Find where the given text appears and provide that cell's center as [X, Y] coordinate. 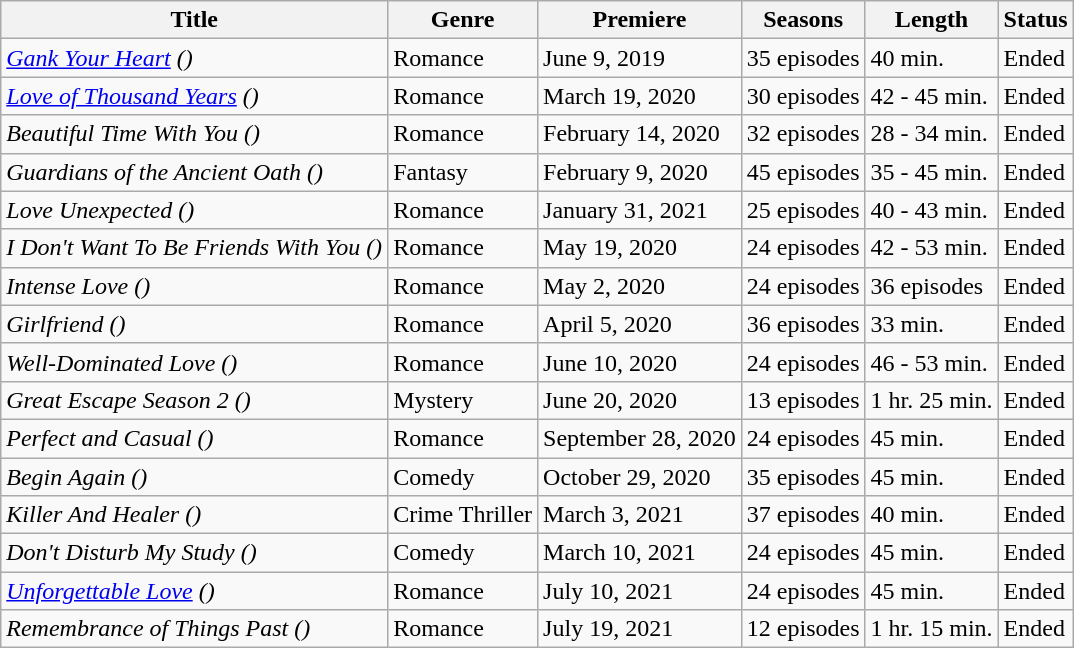
28 - 34 min. [932, 134]
30 episodes [803, 96]
Gank Your Heart () [194, 58]
March 19, 2020 [640, 96]
Status [1036, 20]
12 episodes [803, 629]
Perfect and Casual () [194, 438]
May 2, 2020 [640, 286]
Mystery [463, 400]
35 - 45 min. [932, 172]
September 28, 2020 [640, 438]
February 9, 2020 [640, 172]
July 19, 2021 [640, 629]
Killer And Healer () [194, 515]
Love of Thousand Years () [194, 96]
Title [194, 20]
Well-Dominated Love () [194, 362]
April 5, 2020 [640, 324]
42 - 53 min. [932, 248]
46 - 53 min. [932, 362]
Begin Again () [194, 477]
Don't Disturb My Study () [194, 553]
May 19, 2020 [640, 248]
Girlfriend () [194, 324]
July 10, 2021 [640, 591]
Love Unexpected () [194, 210]
June 20, 2020 [640, 400]
33 min. [932, 324]
Remembrance of Things Past () [194, 629]
Guardians of the Ancient Oath () [194, 172]
March 10, 2021 [640, 553]
13 episodes [803, 400]
Length [932, 20]
June 9, 2019 [640, 58]
Great Escape Season 2 () [194, 400]
42 - 45 min. [932, 96]
June 10, 2020 [640, 362]
Genre [463, 20]
Beautiful Time With You () [194, 134]
1 hr. 15 min. [932, 629]
Unforgettable Love () [194, 591]
March 3, 2021 [640, 515]
October 29, 2020 [640, 477]
25 episodes [803, 210]
Crime Thriller [463, 515]
January 31, 2021 [640, 210]
40 - 43 min. [932, 210]
Intense Love () [194, 286]
Fantasy [463, 172]
32 episodes [803, 134]
1 hr. 25 min. [932, 400]
February 14, 2020 [640, 134]
I Don't Want To Be Friends With You () [194, 248]
Premiere [640, 20]
Seasons [803, 20]
37 episodes [803, 515]
45 episodes [803, 172]
